From the cell containing the given text, extract its center point as (x, y) coordinate. 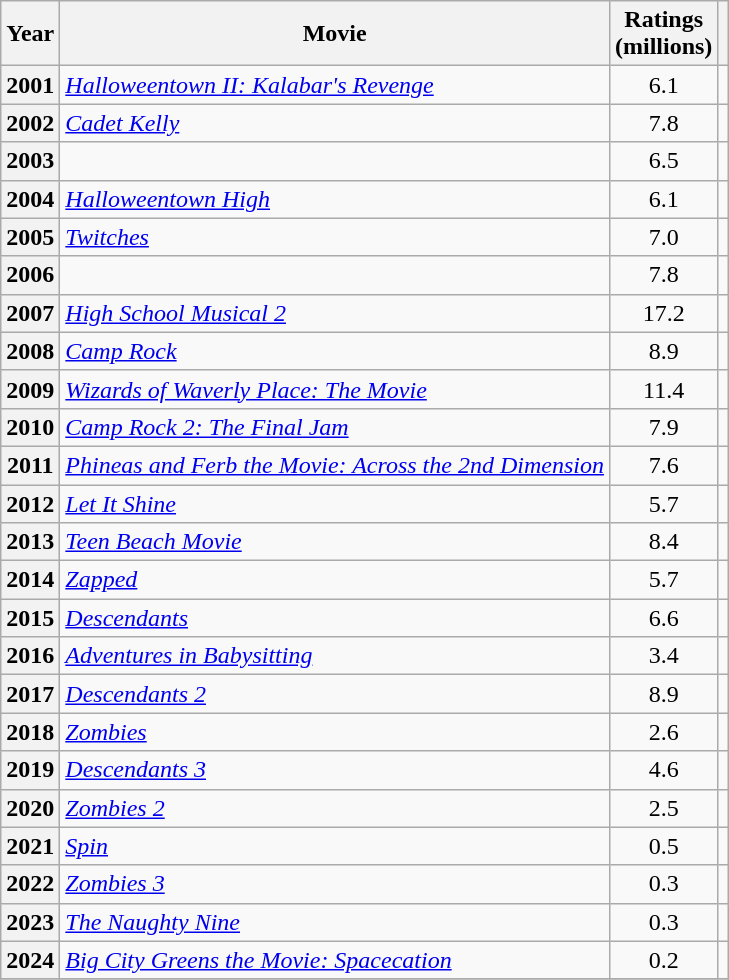
2005 (30, 237)
2023 (30, 922)
Let It Shine (335, 503)
8.4 (663, 542)
Descendants 2 (335, 694)
7.6 (663, 465)
2.6 (663, 732)
Descendants 3 (335, 770)
2010 (30, 427)
Halloweentown II: Kalabar's Revenge (335, 85)
Camp Rock 2: The Final Jam (335, 427)
The Naughty Nine (335, 922)
2019 (30, 770)
2003 (30, 161)
3.4 (663, 656)
Phineas and Ferb the Movie: Across the 2nd Dimension (335, 465)
11.4 (663, 389)
Year (30, 34)
7.0 (663, 237)
Twitches (335, 237)
6.6 (663, 618)
Spin (335, 846)
2009 (30, 389)
7.9 (663, 427)
2020 (30, 808)
Zombies 3 (335, 884)
Cadet Kelly (335, 123)
High School Musical 2 (335, 313)
2024 (30, 960)
2015 (30, 618)
2.5 (663, 808)
2006 (30, 275)
Camp Rock (335, 351)
2022 (30, 884)
Zapped (335, 580)
Zombies (335, 732)
Wizards of Waverly Place: The Movie (335, 389)
Adventures in Babysitting (335, 656)
2002 (30, 123)
2021 (30, 846)
0.2 (663, 960)
Teen Beach Movie (335, 542)
Movie (335, 34)
2014 (30, 580)
2007 (30, 313)
Big City Greens the Movie: Spacecation (335, 960)
0.5 (663, 846)
2013 (30, 542)
2017 (30, 694)
Zombies 2 (335, 808)
2012 (30, 503)
17.2 (663, 313)
2016 (30, 656)
2018 (30, 732)
6.5 (663, 161)
2011 (30, 465)
4.6 (663, 770)
Halloweentown High (335, 199)
2008 (30, 351)
Descendants (335, 618)
Ratings(millions) (663, 34)
2004 (30, 199)
2001 (30, 85)
